Provide the (x, y) coordinate of the cell's center where the given text is located.  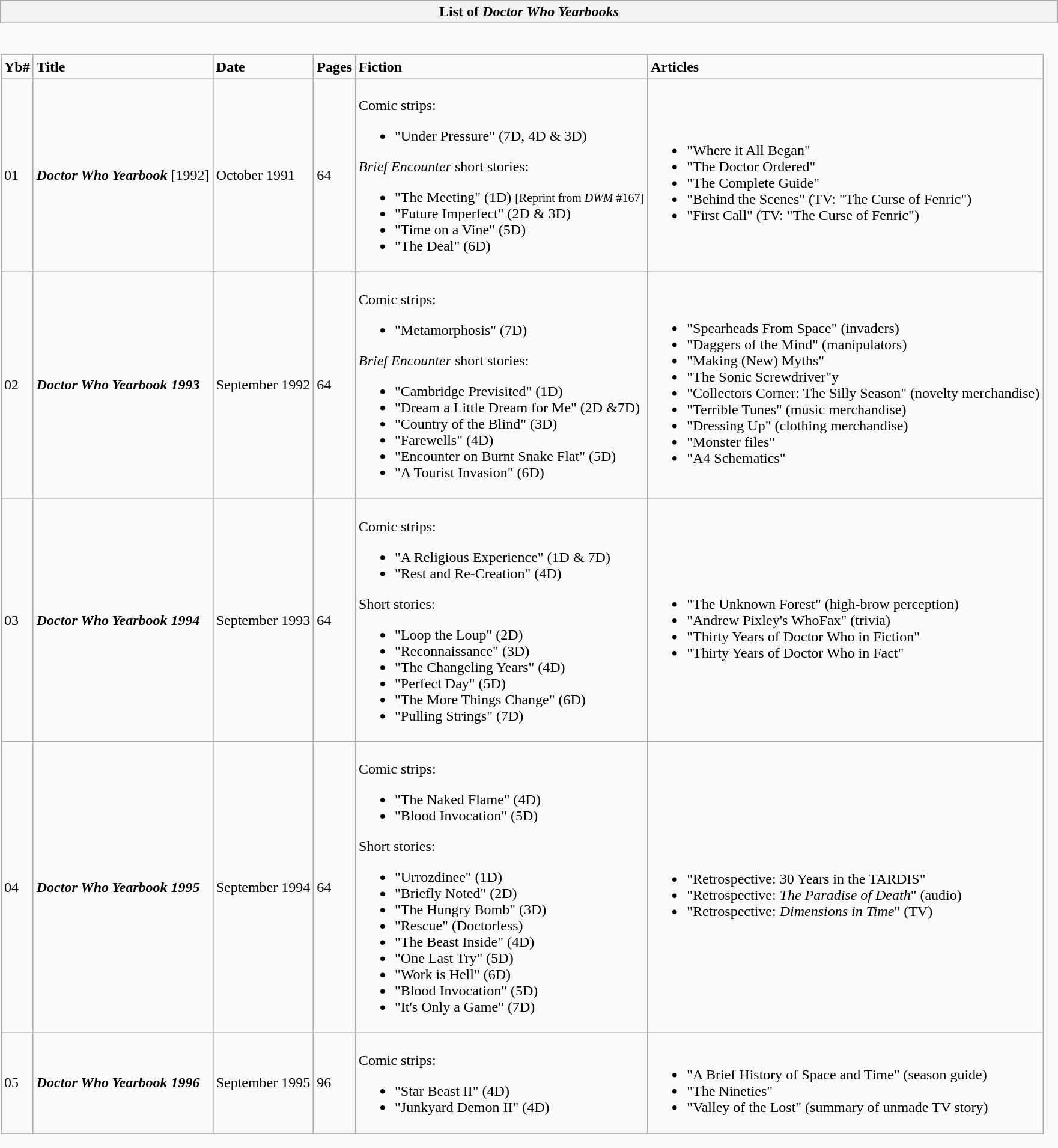
96 (335, 1083)
Fiction (502, 66)
List of Doctor Who Yearbooks (529, 12)
Doctor Who Yearbook 1993 (123, 385)
September 1995 (263, 1083)
Doctor Who Yearbook [1992] (123, 174)
Pages (335, 66)
Yb# (17, 66)
Comic strips:"Star Beast II" (4D)"Junkyard Demon II" (4D) (502, 1083)
October 1991 (263, 174)
"Where it All Began""The Doctor Ordered""The Complete Guide""Behind the Scenes" (TV: "The Curse of Fenric")"First Call" (TV: "The Curse of Fenric") (845, 174)
Doctor Who Yearbook 1996 (123, 1083)
Doctor Who Yearbook 1994 (123, 620)
05 (17, 1083)
Doctor Who Yearbook 1995 (123, 887)
September 1994 (263, 887)
03 (17, 620)
04 (17, 887)
01 (17, 174)
September 1992 (263, 385)
02 (17, 385)
Date (263, 66)
Articles (845, 66)
"A Brief History of Space and Time" (season guide)"The Nineties""Valley of the Lost" (summary of unmade TV story) (845, 1083)
September 1993 (263, 620)
Title (123, 66)
"Retrospective: 30 Years in the TARDIS""Retrospective: The Paradise of Death" (audio)"Retrospective: Dimensions in Time" (TV) (845, 887)
